Locate the cell with the specified text and output its (x, y) center coordinate. 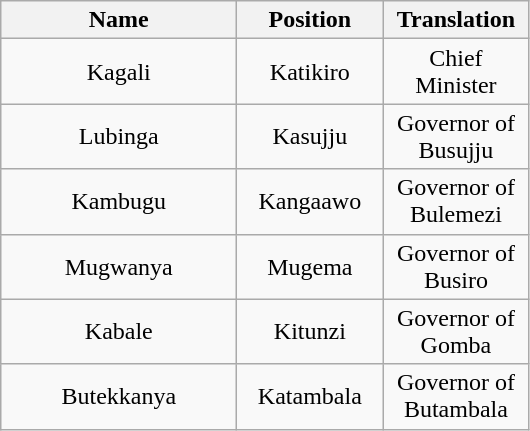
Governor of Busujju (456, 136)
Mugwanya (119, 266)
Governor of Bulemezi (456, 202)
Lubinga (119, 136)
Kambugu (119, 202)
Kabale (119, 332)
Kasujju (310, 136)
Butekkanya (119, 396)
Kangaawo (310, 202)
Governor of Busiro (456, 266)
Katikiro (310, 72)
Mugema (310, 266)
Kitunzi (310, 332)
Position (310, 20)
Kagali (119, 72)
Translation (456, 20)
Chief Minister (456, 72)
Governor of Butambala (456, 396)
Governor of Gomba (456, 332)
Katambala (310, 396)
Name (119, 20)
